Output the (x, y) coordinate of the center of the cell containing the given text.  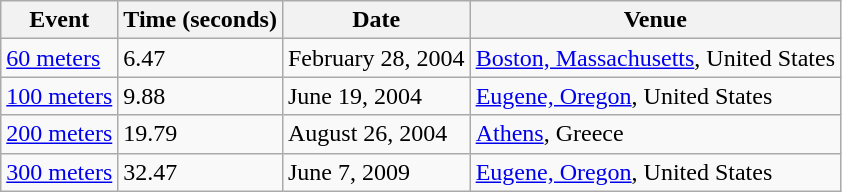
32.47 (200, 172)
Time (seconds) (200, 20)
Venue (655, 20)
300 meters (60, 172)
Date (376, 20)
9.88 (200, 96)
200 meters (60, 134)
19.79 (200, 134)
June 19, 2004 (376, 96)
60 meters (60, 58)
100 meters (60, 96)
August 26, 2004 (376, 134)
Boston, Massachusetts, United States (655, 58)
6.47 (200, 58)
February 28, 2004 (376, 58)
June 7, 2009 (376, 172)
Athens, Greece (655, 134)
Event (60, 20)
